Return the [x, y] coordinate for the center point of the cell that contains the specified text.  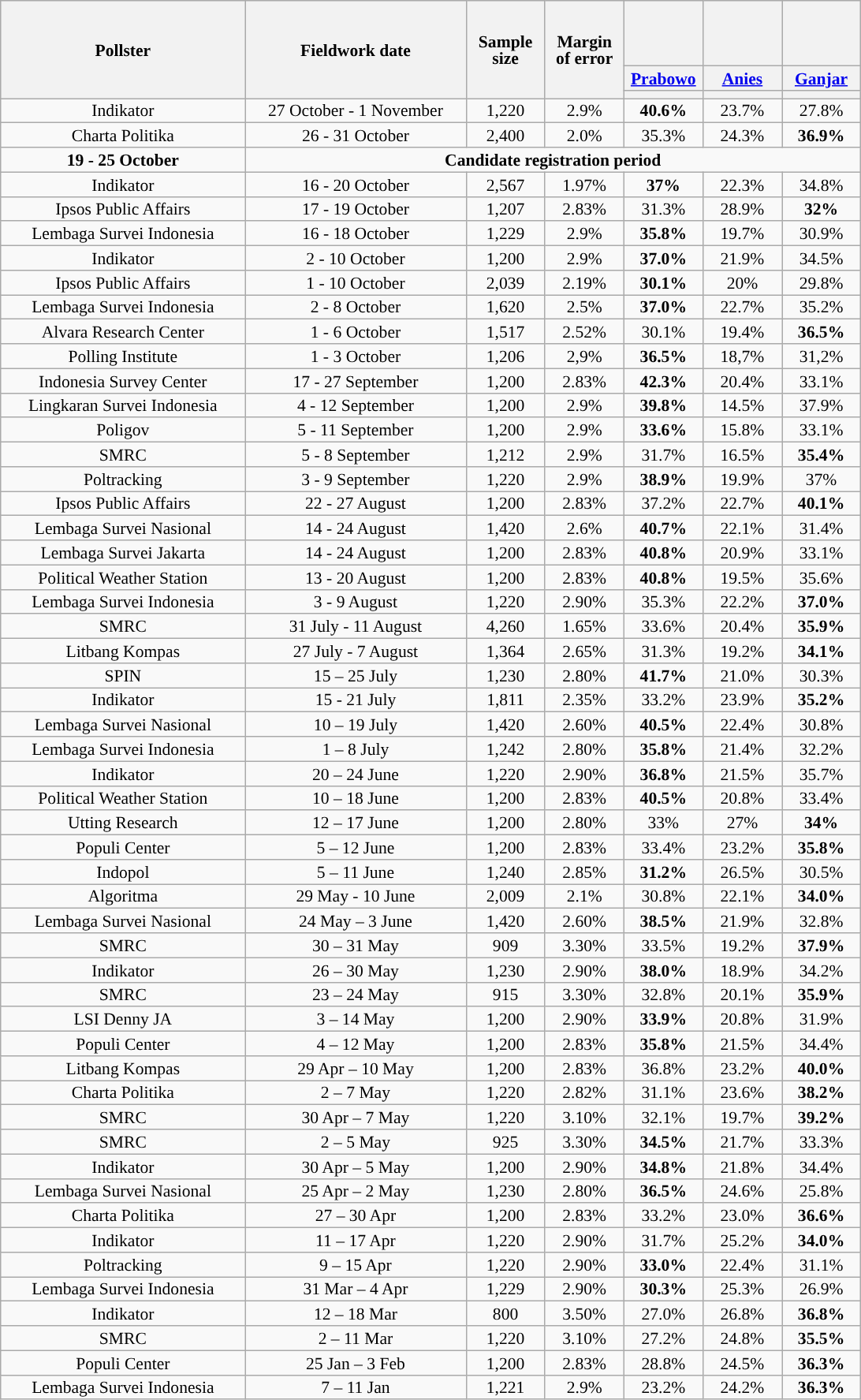
3 – 14 May [356, 1019]
35.6% [822, 577]
2,400 [505, 136]
25 Apr – 2 May [356, 1191]
1,207 [505, 208]
26.5% [742, 872]
23.6% [742, 1093]
31 July - 11 August [356, 626]
42.3% [663, 380]
2.82% [584, 1093]
10 – 19 July [356, 724]
31 Mar – 4 Apr [356, 1289]
35.7% [822, 773]
15 - 21 July [356, 700]
30.5% [822, 872]
24.5% [742, 1363]
20.9% [742, 552]
27.8% [822, 110]
37.2% [663, 503]
Lingkaran Survei Indonesia [123, 405]
2,567 [505, 185]
25 Jan – 3 Feb [356, 1363]
2.65% [584, 651]
1 – 8 July [356, 749]
16.5% [742, 454]
13 - 20 August [356, 577]
3 - 9 September [356, 480]
23 – 24 May [356, 994]
35.5% [822, 1338]
1,206 [505, 357]
31.9% [822, 1019]
26.9% [822, 1289]
27 July - 7 August [356, 651]
36.6% [822, 1216]
29.8% [822, 282]
27% [742, 823]
22 - 27 August [356, 503]
2 - 8 October [356, 308]
18.9% [742, 970]
38.0% [663, 970]
4 – 12 May [356, 1044]
39.8% [663, 405]
23.0% [742, 1216]
40.7% [663, 528]
2 – 7 May [356, 1093]
14.5% [742, 405]
16 - 20 October [356, 185]
800 [505, 1314]
26.8% [742, 1314]
Sample size [505, 50]
17 - 27 September [356, 380]
24.3% [742, 136]
33.3% [822, 1142]
30.9% [822, 233]
18,7% [742, 357]
38.9% [663, 480]
2.85% [584, 872]
5 - 11 September [356, 431]
40.6% [663, 110]
19.9% [742, 480]
7 – 11 Jan [356, 1387]
Indopol [123, 872]
27.2% [663, 1338]
19.4% [742, 331]
2.35% [584, 700]
Alvara Research Center [123, 331]
38.5% [663, 921]
2 - 10 October [356, 259]
Ganjar [822, 79]
24.8% [742, 1338]
30 – 31 May [356, 945]
28.9% [742, 208]
12 – 18 Mar [356, 1314]
5 - 8 September [356, 454]
11 – 17 Apr [356, 1240]
1,364 [505, 651]
25.2% [742, 1240]
Margin of error [584, 50]
29 May - 10 June [356, 896]
4,260 [505, 626]
27 – 30 Apr [356, 1216]
26 – 30 May [356, 970]
5 – 12 June [356, 847]
19 - 25 October [123, 159]
Poligov [123, 431]
15 – 25 July [356, 675]
4 - 12 September [356, 405]
5 – 11 June [356, 872]
21.8% [742, 1166]
10 – 18 June [356, 798]
34.2% [822, 970]
Candidate registration period [553, 159]
2,039 [505, 282]
1 - 3 October [356, 357]
31.4% [822, 528]
33% [663, 823]
28.8% [663, 1363]
Anies [742, 79]
2.6% [584, 528]
33.0% [663, 1265]
Utting Research [123, 823]
2.52% [584, 331]
1,212 [505, 454]
2 – 5 May [356, 1142]
30 Apr – 7 May [356, 1117]
SPIN [123, 675]
1,517 [505, 331]
22.3% [742, 185]
Indonesia Survey Center [123, 380]
1,242 [505, 749]
33.5% [663, 945]
36.9% [822, 136]
3.50% [584, 1314]
34% [822, 823]
1,620 [505, 308]
24 May – 3 June [356, 921]
31.2% [663, 872]
22.2% [742, 601]
2.19% [584, 282]
33.9% [663, 1019]
Algoritma [123, 896]
21.4% [742, 749]
1,811 [505, 700]
1.65% [584, 626]
30 Apr – 5 May [356, 1166]
31,2% [822, 357]
20 – 24 June [356, 773]
26 - 31 October [356, 136]
2.5% [584, 308]
25.3% [742, 1289]
2 – 11 Mar [356, 1338]
40.1% [822, 503]
32.1% [663, 1117]
21.0% [742, 675]
15.8% [742, 431]
12 – 17 June [356, 823]
2,009 [505, 896]
LSI Denny JA [123, 1019]
35.4% [822, 454]
39.2% [822, 1117]
40.0% [822, 1068]
1,221 [505, 1387]
16 - 18 October [356, 233]
2.0% [584, 136]
34.1% [822, 651]
27.0% [663, 1314]
24.6% [742, 1191]
1,240 [505, 872]
41.7% [663, 675]
21.7% [742, 1142]
925 [505, 1142]
29 Apr – 10 May [356, 1068]
Lembaga Survei Jakarta [123, 552]
9 – 15 Apr [356, 1265]
1.97% [584, 185]
23.7% [742, 110]
3 - 9 August [356, 601]
17 - 19 October [356, 208]
32.2% [822, 749]
25.8% [822, 1191]
20% [742, 282]
2.1% [584, 896]
24.2% [742, 1387]
23.9% [742, 700]
Pollster [123, 50]
909 [505, 945]
1 - 6 October [356, 331]
19.5% [742, 577]
915 [505, 994]
38.2% [822, 1093]
2,9% [584, 357]
1 - 10 October [356, 282]
27 October - 1 November [356, 110]
32% [822, 208]
Prabowo [663, 79]
20.1% [742, 994]
Polling Institute [123, 357]
Fieldwork date [356, 50]
